Find where the given text appears and provide that cell's center as (X, Y) coordinate. 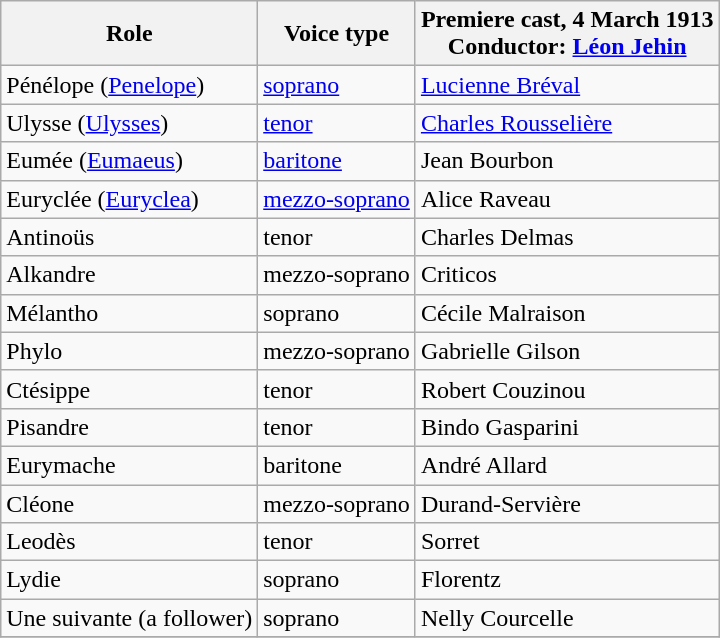
Cécile Malraison (567, 313)
Leodès (130, 542)
Voice type (337, 34)
Ulysse (Ulysses) (130, 123)
Antinoüs (130, 237)
Euryclée (Euryclea) (130, 199)
Pénélope (Penelope) (130, 85)
Sorret (567, 542)
Robert Couzinou (567, 389)
Florentz (567, 580)
Lydie (130, 580)
Eurymache (130, 465)
Role (130, 34)
André Allard (567, 465)
Charles Delmas (567, 237)
Alice Raveau (567, 199)
Ctésippe (130, 389)
Cléone (130, 503)
Gabrielle Gilson (567, 351)
Phylo (130, 351)
Mélantho (130, 313)
Charles Rousselière (567, 123)
Criticos (567, 275)
Lucienne Bréval (567, 85)
Pisandre (130, 427)
Eumée (Eumaeus) (130, 161)
Une suivante (a follower) (130, 618)
Alkandre (130, 275)
Jean Bourbon (567, 161)
Premiere cast, 4 March 1913Conductor: Léon Jehin (567, 34)
Durand-Servière (567, 503)
Nelly Courcelle (567, 618)
Bindo Gasparini (567, 427)
